Pinpoint the cell where the given text exists, returning its (x, y) midpoint coordinate. 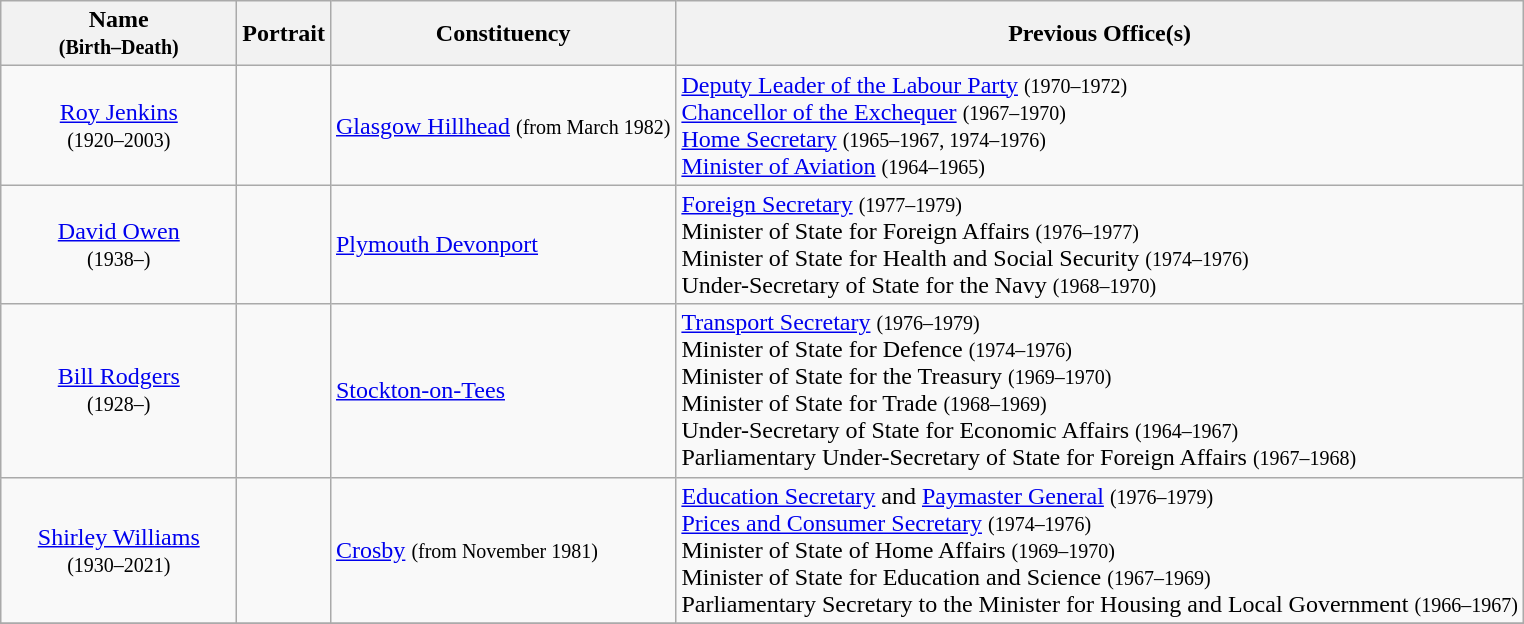
Name(Birth–Death) (119, 34)
Constituency (502, 34)
Glasgow Hillhead (from March 1982) (502, 126)
David Owen(1938–) (119, 244)
Previous Office(s) (1100, 34)
Bill Rodgers(1928–) (119, 390)
Plymouth Devonport (502, 244)
Crosby (from November 1981) (502, 550)
Stockton-on-Tees (502, 390)
Roy Jenkins(1920–2003) (119, 126)
Portrait (284, 34)
Shirley Williams(1930–2021) (119, 550)
